From the cell containing the given text, extract its center point as (x, y) coordinate. 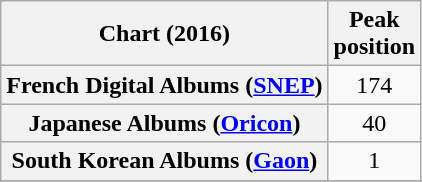
40 (374, 123)
French Digital Albums (SNEP) (164, 85)
Japanese Albums (Oricon) (164, 123)
South Korean Albums (Gaon) (164, 161)
1 (374, 161)
174 (374, 85)
Chart (2016) (164, 34)
Peak position (374, 34)
